Locate the cell with the specified text and output its (x, y) center coordinate. 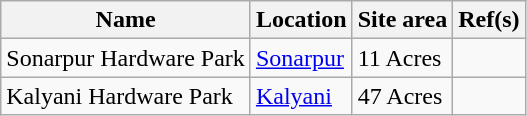
Kalyani Hardware Park (126, 96)
Sonarpur Hardware Park (126, 58)
Name (126, 20)
Site area (402, 20)
Kalyani (301, 96)
Ref(s) (489, 20)
Location (301, 20)
47 Acres (402, 96)
11 Acres (402, 58)
Sonarpur (301, 58)
